Pinpoint the cell where the given text exists, returning its (X, Y) midpoint coordinate. 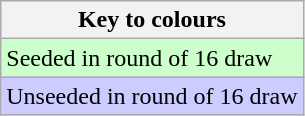
Key to colours (152, 20)
Unseeded in round of 16 draw (152, 96)
Seeded in round of 16 draw (152, 58)
